From the cell containing the given text, extract its center point as (x, y) coordinate. 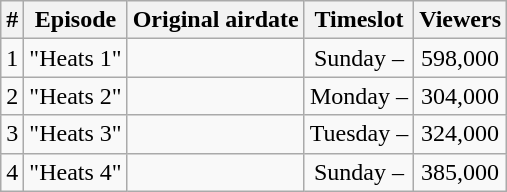
Tuesday – (359, 134)
324,000 (460, 134)
2 (12, 96)
"Heats 2" (76, 96)
385,000 (460, 172)
Timeslot (359, 20)
Viewers (460, 20)
598,000 (460, 58)
"Heats 4" (76, 172)
"Heats 1" (76, 58)
Monday – (359, 96)
# (12, 20)
Original airdate (216, 20)
1 (12, 58)
"Heats 3" (76, 134)
4 (12, 172)
3 (12, 134)
304,000 (460, 96)
Episode (76, 20)
